Find where the given text appears and provide that cell's center as (x, y) coordinate. 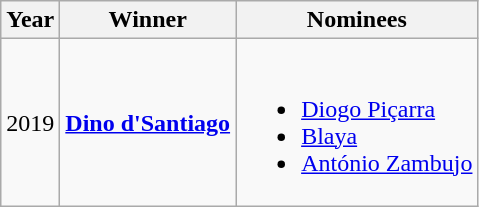
2019 (30, 122)
Winner (148, 20)
Diogo PiçarraBlayaAntónio Zambujo (357, 122)
Nominees (357, 20)
Year (30, 20)
Dino d'Santiago (148, 122)
